Identify which cell holds the provided text, then report its (x, y) central coordinate. 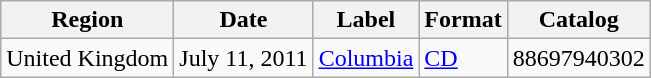
Label (366, 20)
July 11, 2011 (244, 58)
Catalog (578, 20)
Date (244, 20)
88697940302 (578, 58)
Region (88, 20)
Columbia (366, 58)
United Kingdom (88, 58)
Format (463, 20)
CD (463, 58)
